Output the (x, y) coordinate of the center of the cell containing the given text.  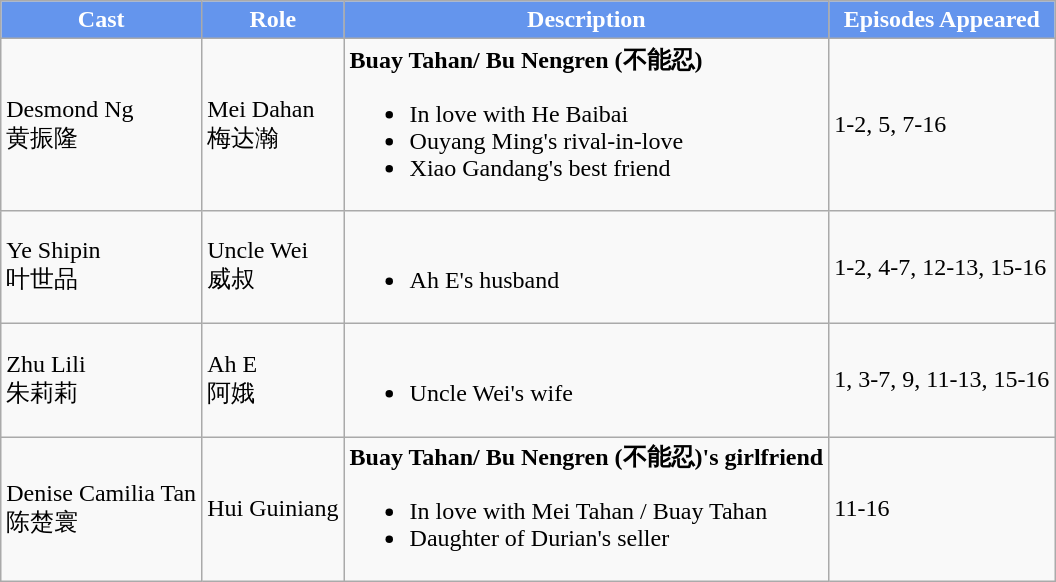
Ah E 阿娥 (273, 380)
1, 3-7, 9, 11-13, 15-16 (942, 380)
Desmond Ng 黄振隆 (102, 125)
Episodes Appeared (942, 20)
Zhu Lili 朱莉莉 (102, 380)
Hui Guiniang (273, 508)
Buay Tahan/ Bu Nengren (不能忍)In love with He BaibaiOuyang Ming's rival-in-loveXiao Gandang's best friend (586, 125)
Ah E's husband (586, 266)
Buay Tahan/ Bu Nengren (不能忍)'s girlfriendIn love with Mei Tahan / Buay TahanDaughter of Durian's seller (586, 508)
Denise Camilia Tan 陈楚寰 (102, 508)
1-2, 4-7, 12-13, 15-16 (942, 266)
Ye Shipin 叶世品 (102, 266)
Uncle Wei's wife (586, 380)
Uncle Wei 威叔 (273, 266)
1-2, 5, 7-16 (942, 125)
Description (586, 20)
Mei Dahan 梅达瀚 (273, 125)
11-16 (942, 508)
Cast (102, 20)
Role (273, 20)
